For the text-containing cell, return its midpoint in (X, Y) coordinate format. 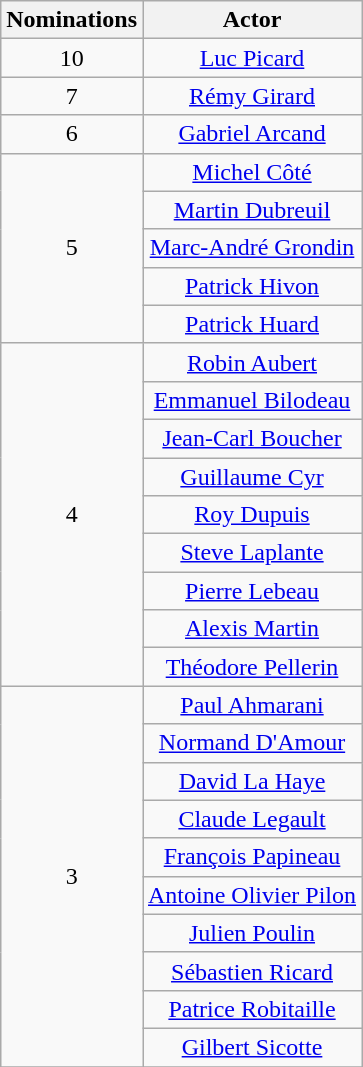
Emmanuel Bilodeau (252, 400)
Julien Poulin (252, 933)
Nominations (72, 20)
6 (72, 134)
Normand D'Amour (252, 743)
Patrick Huard (252, 324)
Patrick Hivon (252, 286)
10 (72, 58)
Patrice Robitaille (252, 1009)
Guillaume Cyr (252, 477)
Antoine Olivier Pilon (252, 895)
Actor (252, 20)
Martin Dubreuil (252, 210)
Claude Legault (252, 819)
Théodore Pellerin (252, 667)
David La Haye (252, 781)
Michel Côté (252, 172)
Robin Aubert (252, 362)
François Papineau (252, 857)
Luc Picard (252, 58)
Pierre Lebeau (252, 591)
5 (72, 248)
Paul Ahmarani (252, 705)
Gabriel Arcand (252, 134)
Gilbert Sicotte (252, 1047)
Roy Dupuis (252, 515)
7 (72, 96)
Alexis Martin (252, 629)
Steve Laplante (252, 553)
4 (72, 514)
Rémy Girard (252, 96)
Marc-André Grondin (252, 248)
Jean-Carl Boucher (252, 438)
3 (72, 876)
Sébastien Ricard (252, 971)
